Scan for the cell matching the given text and deliver its (X, Y) coordinate at center. 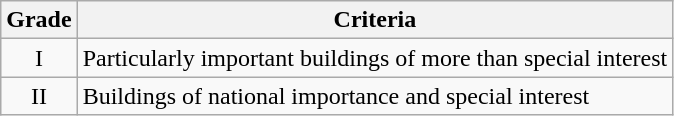
Particularly important buildings of more than special interest (375, 58)
I (39, 58)
Criteria (375, 20)
II (39, 96)
Grade (39, 20)
Buildings of national importance and special interest (375, 96)
